Scan for the cell matching the given text and deliver its [X, Y] coordinate at center. 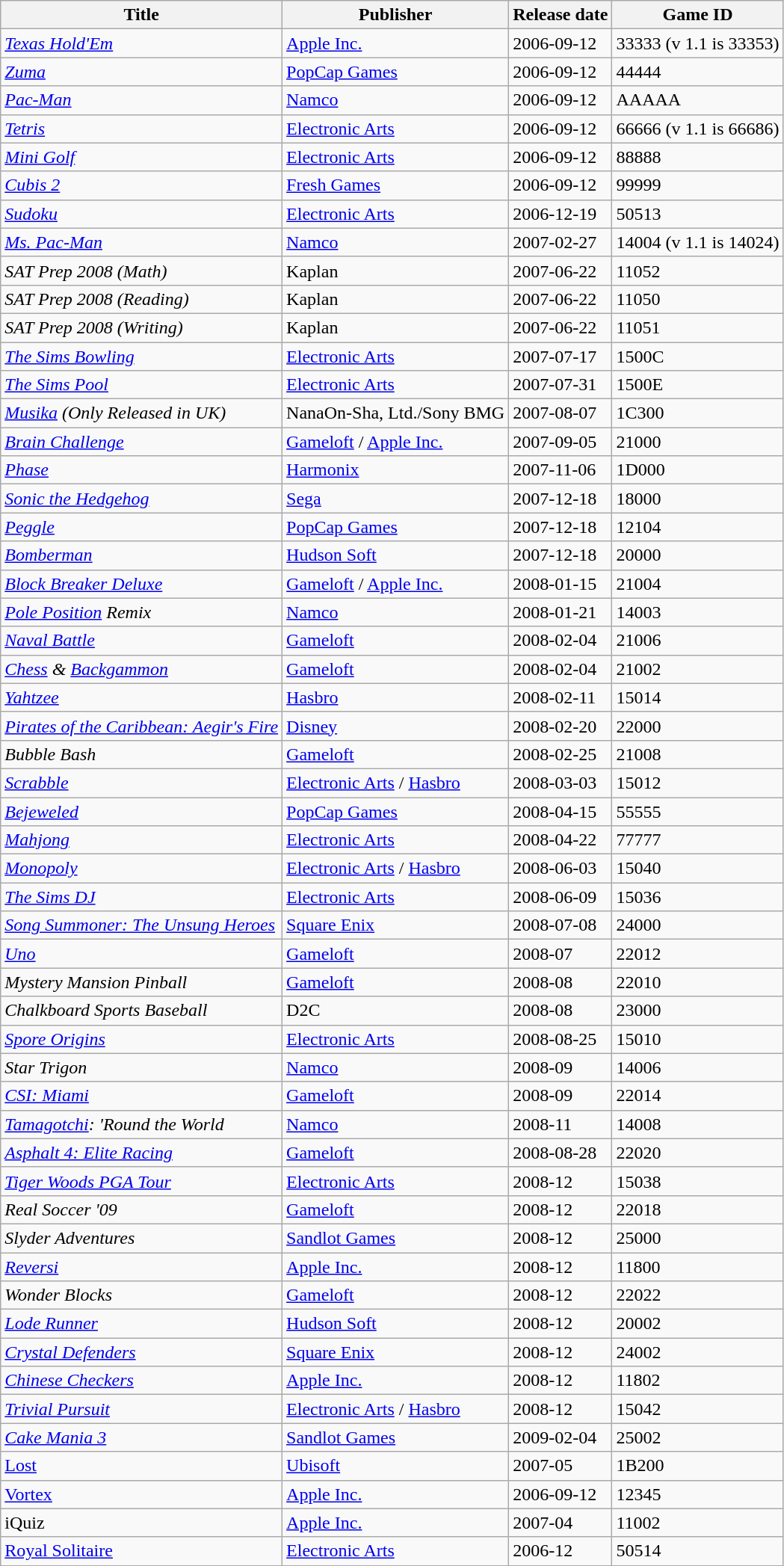
1D000 [698, 470]
2007-08-07 [561, 413]
2008-02-20 [561, 726]
14008 [698, 1124]
Phase [142, 470]
18000 [698, 499]
11800 [698, 1267]
2008-07 [561, 954]
14004 (v 1.1 is 14024) [698, 242]
15014 [698, 697]
AAAAA [698, 100]
Slyder Adventures [142, 1238]
SAT Prep 2008 (Writing) [142, 327]
21004 [698, 584]
50514 [698, 1551]
20002 [698, 1324]
Cubis 2 [142, 185]
23000 [698, 1011]
11051 [698, 327]
Wonder Blocks [142, 1295]
Sega [396, 499]
Mahjong [142, 840]
Bejeweled [142, 811]
Sonic the Hedgehog [142, 499]
Ubisoft [396, 1466]
22010 [698, 982]
Bomberman [142, 555]
2007-07-31 [561, 385]
Uno [142, 954]
15010 [698, 1039]
Game ID [698, 15]
22000 [698, 726]
Spore Origins [142, 1039]
Chess & Backgammon [142, 669]
15036 [698, 897]
2008-06-03 [561, 869]
2007-07-17 [561, 357]
2007-09-05 [561, 442]
SAT Prep 2008 (Math) [142, 271]
15040 [698, 869]
The Sims Pool [142, 385]
Fresh Games [396, 185]
Disney [396, 726]
2007-04 [561, 1523]
Mini Golf [142, 157]
Lost [142, 1466]
20000 [698, 555]
2008-02-25 [561, 754]
12345 [698, 1494]
55555 [698, 811]
Chalkboard Sports Baseball [142, 1011]
2008-02-11 [561, 697]
2008-07-08 [561, 925]
22018 [698, 1209]
Royal Solitaire [142, 1551]
Yahtzee [142, 697]
22012 [698, 954]
Sudoku [142, 214]
2008-06-09 [561, 897]
Vortex [142, 1494]
Brain Challenge [142, 442]
Crystal Defenders [142, 1352]
2008-01-21 [561, 612]
21008 [698, 754]
22022 [698, 1295]
2008-08-25 [561, 1039]
The Sims DJ [142, 897]
24000 [698, 925]
Pole Position Remix [142, 612]
Musika (Only Released in UK) [142, 413]
14006 [698, 1067]
Hasbro [396, 697]
11050 [698, 299]
Peggle [142, 527]
2006-12-19 [561, 214]
Star Trigon [142, 1067]
11802 [698, 1381]
2007-11-06 [561, 470]
SAT Prep 2008 (Reading) [142, 299]
2008-01-15 [561, 584]
2009-02-04 [561, 1437]
Asphalt 4: Elite Racing [142, 1153]
21000 [698, 442]
22020 [698, 1153]
2008-08-28 [561, 1153]
50513 [698, 214]
24002 [698, 1352]
NanaOn-Sha, Ltd./Sony BMG [396, 413]
Trivial Pursuit [142, 1409]
21002 [698, 669]
Title [142, 15]
15042 [698, 1409]
Real Soccer '09 [142, 1209]
CSI: Miami [142, 1096]
Monopoly [142, 869]
2008-11 [561, 1124]
66666 (v 1.1 is 66686) [698, 129]
21006 [698, 641]
Reversi [142, 1267]
Naval Battle [142, 641]
Pac-Man [142, 100]
88888 [698, 157]
11002 [698, 1523]
12104 [698, 527]
Bubble Bash [142, 754]
77777 [698, 840]
Tamagotchi: 'Round the World [142, 1124]
15012 [698, 783]
2007-02-27 [561, 242]
44444 [698, 72]
25000 [698, 1238]
Pirates of the Caribbean: Aegir's Fire [142, 726]
15038 [698, 1181]
14003 [698, 612]
Cake Mania 3 [142, 1437]
Texas Hold'Em [142, 43]
Tetris [142, 129]
D2C [396, 1011]
Song Summoner: The Unsung Heroes [142, 925]
Zuma [142, 72]
33333 (v 1.1 is 33353) [698, 43]
99999 [698, 185]
2008-03-03 [561, 783]
11052 [698, 271]
Scrabble [142, 783]
Release date [561, 15]
2008-04-15 [561, 811]
1C300 [698, 413]
22014 [698, 1096]
Mystery Mansion Pinball [142, 982]
The Sims Bowling [142, 357]
2006-12 [561, 1551]
Lode Runner [142, 1324]
Chinese Checkers [142, 1381]
1B200 [698, 1466]
1500E [698, 385]
2008-04-22 [561, 840]
Publisher [396, 15]
Block Breaker Deluxe [142, 584]
1500C [698, 357]
Harmonix [396, 470]
Ms. Pac-Man [142, 242]
Tiger Woods PGA Tour [142, 1181]
iQuiz [142, 1523]
25002 [698, 1437]
2007-05 [561, 1466]
